Locate the cell with the specified text and output its [x, y] center coordinate. 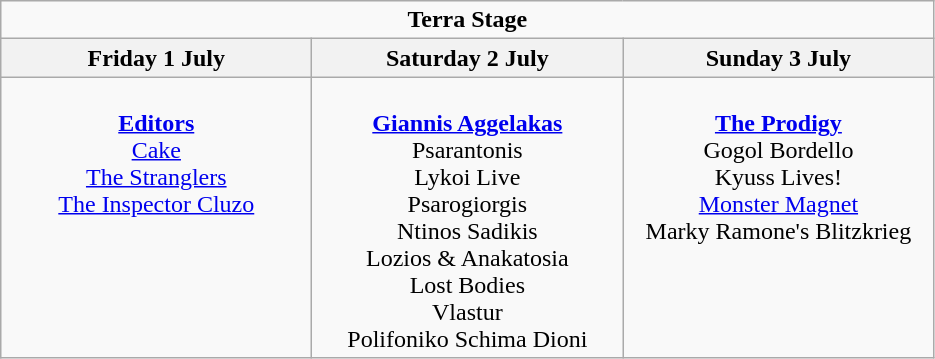
Saturday 2 July [468, 58]
Giannis Aggelakas Psarantonis Lykoi Live Psarogiorgis Ntinos Sadikis Lozios & Anakatosia Lost Bodies Vlastur Polifoniko Schima Dioni [468, 218]
Friday 1 July [156, 58]
Editors Cake The Stranglers The Inspector Cluzo [156, 218]
Terra Stage [468, 20]
Sunday 3 July [778, 58]
The Prodigy Gogol Bordello Kyuss Lives! Monster Magnet Marky Ramone's Blitzkrieg [778, 218]
